Search for the cell housing the specified text and yield its [x, y] center coordinate. 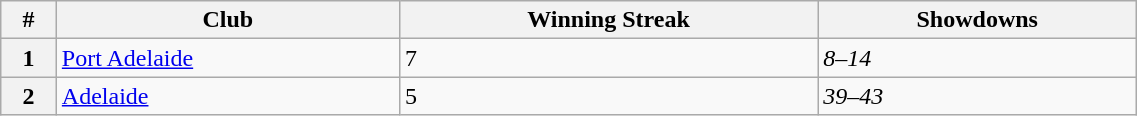
39–43 [978, 96]
Winning Streak [608, 20]
8–14 [978, 58]
# [29, 20]
Adelaide [228, 96]
1 [29, 58]
Club [228, 20]
5 [608, 96]
2 [29, 96]
7 [608, 58]
Port Adelaide [228, 58]
Showdowns [978, 20]
